Return (x, y) of the center of cell containing provided text 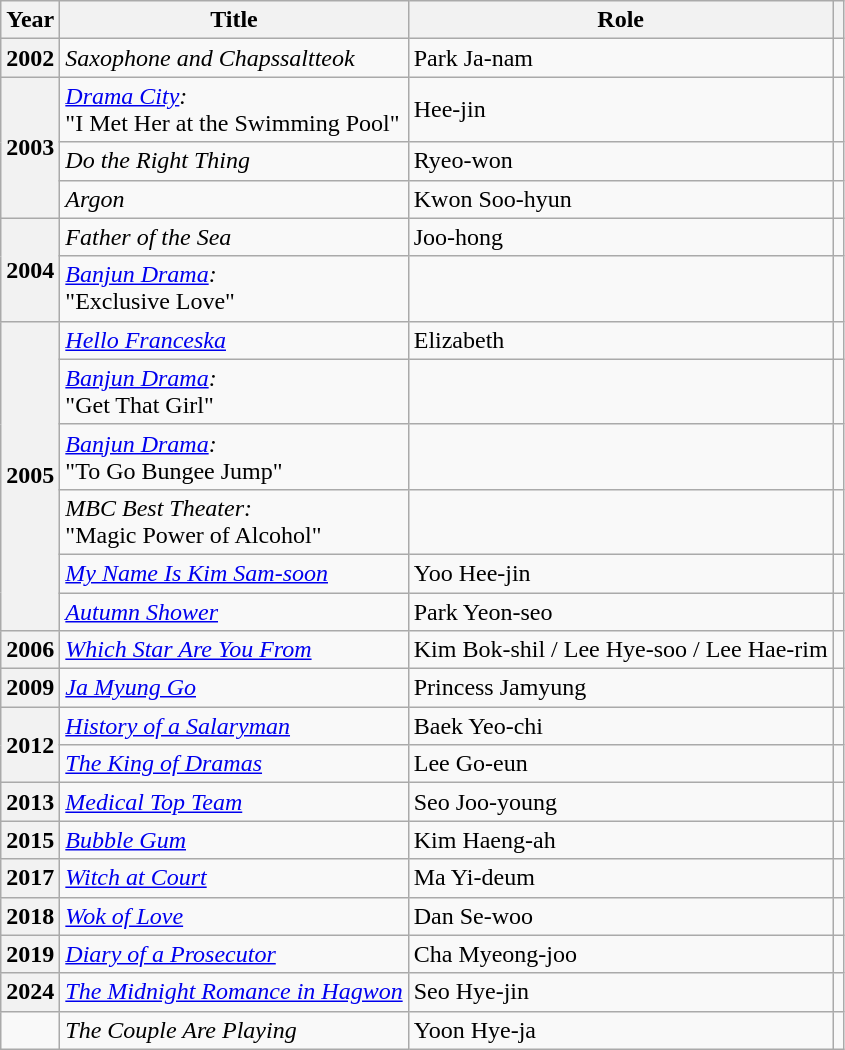
2003 (30, 148)
Kim Bok-shil / Lee Hye-soo / Lee Hae-rim (620, 650)
Banjun Drama:"Get That Girl" (234, 392)
The Couple Are Playing (234, 1030)
2024 (30, 992)
Park Yeon-seo (620, 611)
Banjun Drama:"To Go Bungee Jump" (234, 456)
My Name Is Kim Sam-soon (234, 573)
Joo-hong (620, 237)
Saxophone and Chapssaltteok (234, 58)
Ja Myung Go (234, 688)
Role (620, 20)
Father of the Sea (234, 237)
2004 (30, 270)
Lee Go-eun (620, 764)
Title (234, 20)
Hee-jin (620, 110)
The Midnight Romance in Hagwon (234, 992)
Kim Haeng-ah (620, 840)
2009 (30, 688)
Diary of a Prosecutor (234, 954)
2002 (30, 58)
Princess Jamyung (620, 688)
Banjun Drama:"Exclusive Love" (234, 288)
2012 (30, 745)
Yoon Hye-ja (620, 1030)
Dan Se-woo (620, 916)
Elizabeth (620, 340)
Ma Yi-deum (620, 878)
Baek Yeo-chi (620, 726)
2018 (30, 916)
Do the Right Thing (234, 161)
Medical Top Team (234, 802)
2015 (30, 840)
Seo Hye-jin (620, 992)
2006 (30, 650)
Seo Joo-young (620, 802)
Which Star Are You From (234, 650)
Wok of Love (234, 916)
MBC Best Theater:"Magic Power of Alcohol" (234, 522)
Park Ja-nam (620, 58)
Year (30, 20)
Kwon Soo-hyun (620, 199)
Cha Myeong-joo (620, 954)
Bubble Gum (234, 840)
History of a Salaryman (234, 726)
2017 (30, 878)
Hello Franceska (234, 340)
Drama City:"I Met Her at the Swimming Pool" (234, 110)
Ryeo-won (620, 161)
Witch at Court (234, 878)
2005 (30, 476)
2013 (30, 802)
Yoo Hee-jin (620, 573)
2019 (30, 954)
The King of Dramas (234, 764)
Argon (234, 199)
Autumn Shower (234, 611)
